From the cell containing the given text, extract its center point as (X, Y) coordinate. 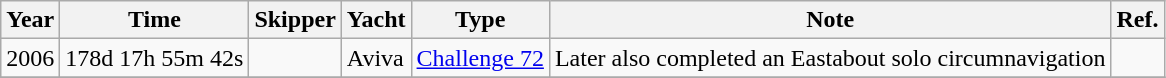
Later also completed an Eastabout solo circumnavigation (830, 58)
Aviva (376, 58)
Year (30, 20)
2006 (30, 58)
Challenge 72 (480, 58)
Note (830, 20)
178d 17h 55m 42s (154, 58)
Ref. (1138, 20)
Skipper (295, 20)
Type (480, 20)
Time (154, 20)
Yacht (376, 20)
